Search for the cell housing the specified text and yield its [X, Y] center coordinate. 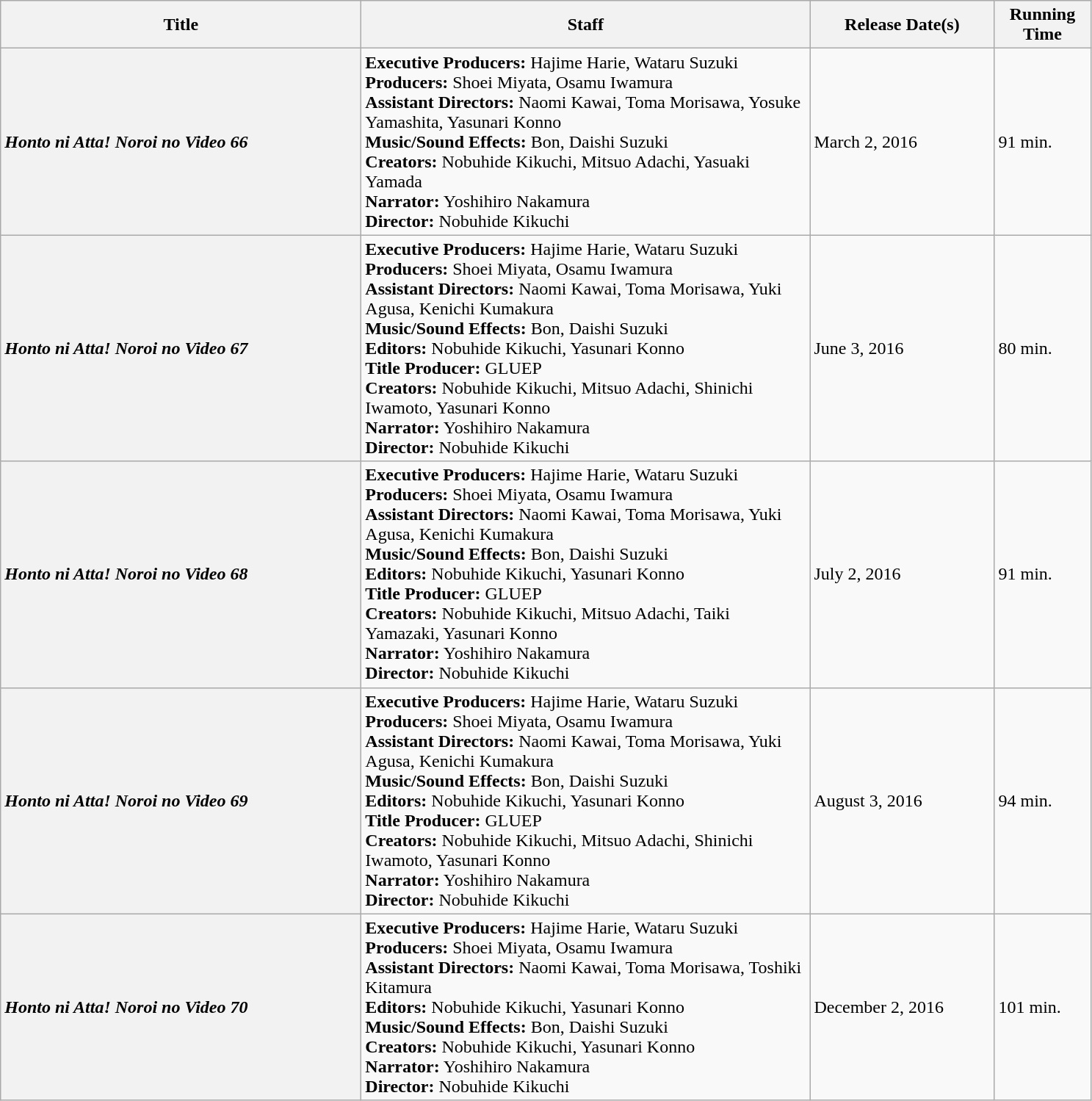
March 2, 2016 [902, 142]
Honto ni Atta! Noroi no Video 67 [181, 348]
Release Date(s) [902, 25]
Honto ni Atta! Noroi no Video 68 [181, 574]
June 3, 2016 [902, 348]
94 min. [1043, 801]
Honto ni Atta! Noroi no Video 69 [181, 801]
December 2, 2016 [902, 1007]
80 min. [1043, 348]
Honto ni Atta! Noroi no Video 70 [181, 1007]
Staff [586, 25]
August 3, 2016 [902, 801]
101 min. [1043, 1007]
Running Time [1043, 25]
July 2, 2016 [902, 574]
Title [181, 25]
Honto ni Atta! Noroi no Video 66 [181, 142]
